Locate the cell with the specified text and output its (X, Y) center coordinate. 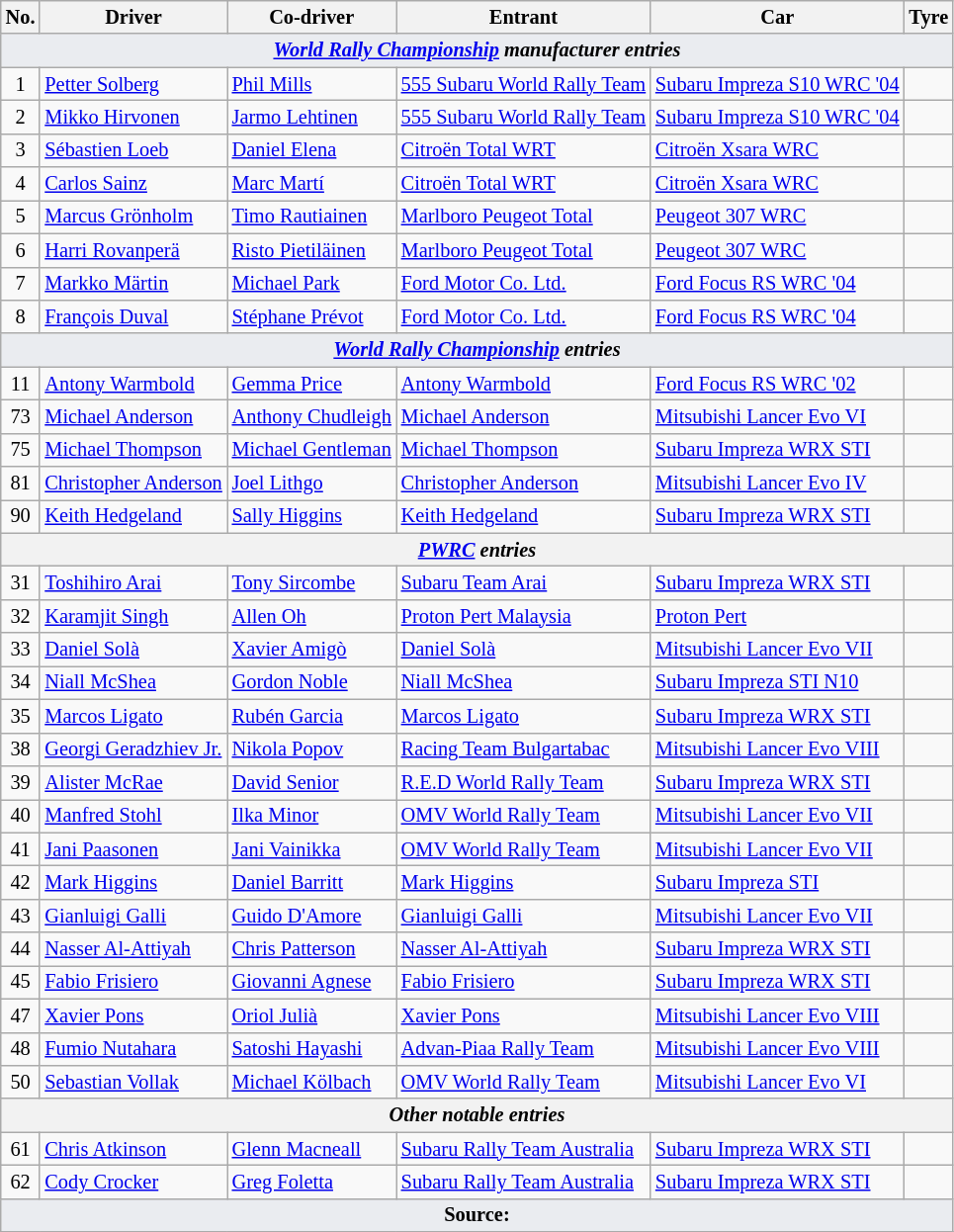
6 (21, 250)
48 (21, 1049)
Fumio Nutahara (132, 1049)
40 (21, 816)
Subaru Impreza STI N10 (777, 682)
Mikko Hirvonen (132, 117)
44 (21, 949)
Subaru Team Arai (524, 582)
38 (21, 749)
Harri Rovanperä (132, 250)
Toshihiro Arai (132, 582)
Gemma Price (312, 384)
8 (21, 316)
Jani Paasonen (132, 849)
47 (21, 1015)
Karamjit Singh (132, 616)
Entrant (524, 17)
Allen Oh (312, 616)
Sebastian Vollak (132, 1082)
Ilka Minor (312, 816)
41 (21, 849)
Georgi Geradzhiev Jr. (132, 749)
World Rally Championship entries (477, 350)
Gordon Noble (312, 682)
World Rally Championship manufacturer entries (477, 50)
62 (21, 1182)
Oriol Julià (312, 1015)
Tyre (929, 17)
35 (21, 716)
Subaru Impreza STI (777, 882)
32 (21, 616)
73 (21, 416)
1 (21, 84)
11 (21, 384)
François Duval (132, 316)
Chris Patterson (312, 949)
Sébastien Loeb (132, 150)
Marc Martí (312, 184)
Timo Rautiainen (312, 217)
Guido D'Amore (312, 916)
Petter Solberg (132, 84)
31 (21, 582)
Greg Foletta (312, 1182)
Michael Gentleman (312, 450)
Car (777, 17)
45 (21, 982)
Jarmo Lehtinen (312, 117)
Racing Team Bulgartabac (524, 749)
61 (21, 1149)
Markko Märtin (132, 284)
Alister McRae (132, 782)
Phil Mills (312, 84)
Source: (477, 1215)
Driver (132, 17)
Daniel Barritt (312, 882)
Glenn Macneall (312, 1149)
Sally Higgins (312, 516)
Daniel Elena (312, 150)
Carlos Sainz (132, 184)
Proton Pert (777, 616)
Mitsubishi Lancer Evo IV (777, 484)
No. (21, 17)
Co-driver (312, 17)
43 (21, 916)
39 (21, 782)
Giovanni Agnese (312, 982)
2 (21, 117)
Proton Pert Malaysia (524, 616)
Manfred Stohl (132, 816)
34 (21, 682)
4 (21, 184)
Nikola Popov (312, 749)
Anthony Chudleigh (312, 416)
Other notable entries (477, 1115)
Rubén Garcia (312, 716)
R.E.D World Rally Team (524, 782)
5 (21, 217)
Cody Crocker (132, 1182)
75 (21, 450)
50 (21, 1082)
3 (21, 150)
81 (21, 484)
David Senior (312, 782)
Chris Atkinson (132, 1149)
Michael Park (312, 284)
Tony Sircombe (312, 582)
42 (21, 882)
Advan-Piaa Rally Team (524, 1049)
Stéphane Prévot (312, 316)
Joel Lithgo (312, 484)
33 (21, 650)
Risto Pietiläinen (312, 250)
Jani Vainikka (312, 849)
Michael Kölbach (312, 1082)
Ford Focus RS WRC '02 (777, 384)
Marcus Grönholm (132, 217)
Xavier Amigò (312, 650)
Satoshi Hayashi (312, 1049)
PWRC entries (477, 550)
90 (21, 516)
7 (21, 284)
